Identify which cell holds the provided text, then report its [x, y] central coordinate. 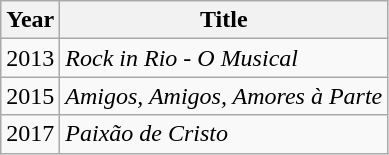
2015 [30, 96]
Year [30, 20]
Amigos, Amigos, Amores à Parte [224, 96]
2013 [30, 58]
Paixão de Cristo [224, 134]
Rock in Rio - O Musical [224, 58]
2017 [30, 134]
Title [224, 20]
